Return the [x, y] coordinate for the center point of the cell that contains the specified text.  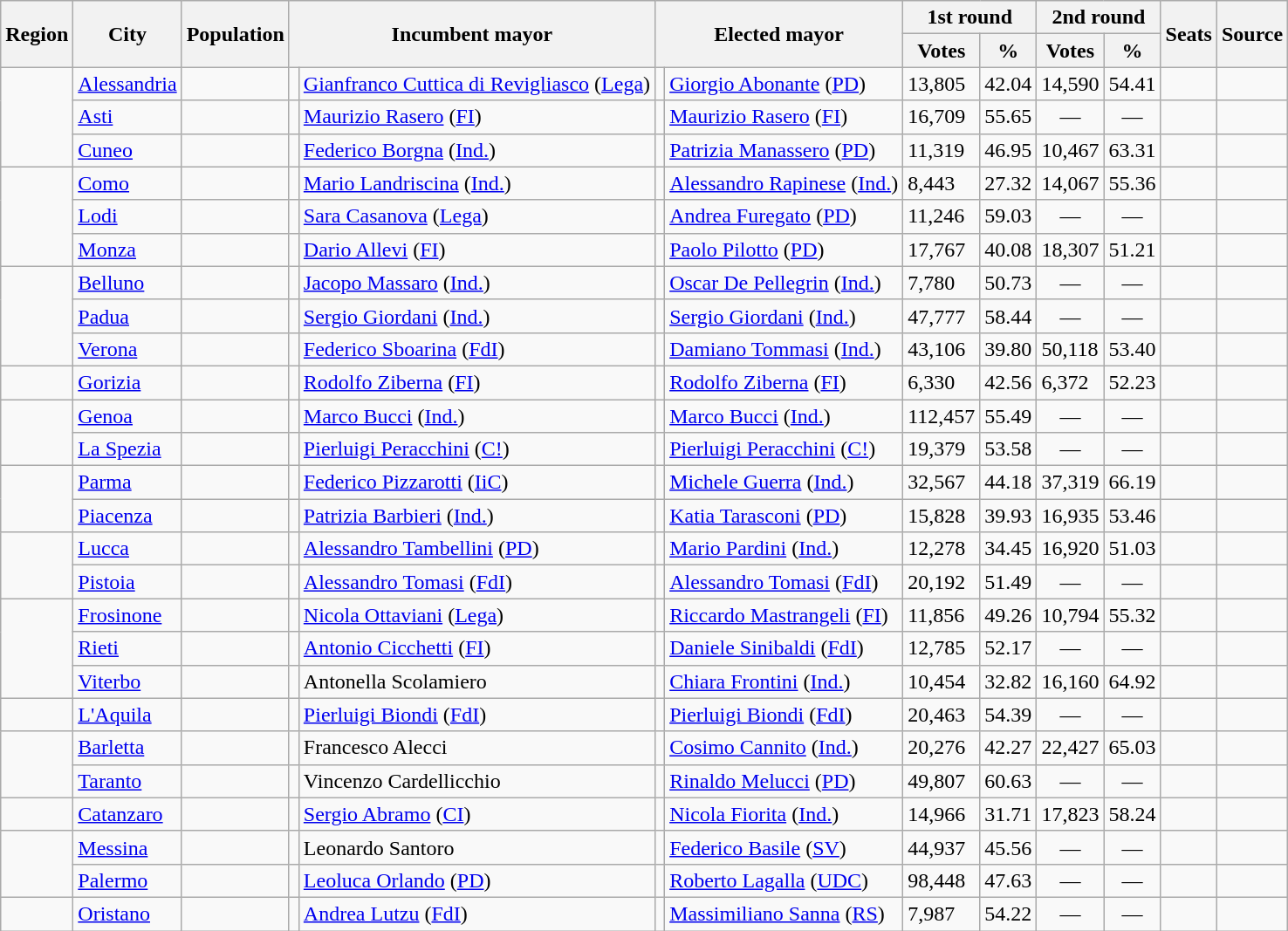
112,457 [942, 416]
50,118 [1070, 349]
49,807 [942, 781]
8,443 [942, 183]
14,590 [1070, 84]
46.95 [1009, 150]
14,067 [1070, 183]
Nicola Ottaviani (Lega) [476, 615]
Cuneo [127, 150]
60.63 [1009, 781]
15,828 [942, 516]
54.22 [1009, 914]
Viterbo [127, 681]
Como [127, 183]
Verona [127, 349]
Lodi [127, 216]
53.40 [1133, 349]
1st round [970, 17]
Nicola Fiorita (Ind.) [784, 814]
10,794 [1070, 615]
Andrea Lutzu (FdI) [476, 914]
Katia Tarasconi (PD) [784, 516]
Federico Borgna (Ind.) [476, 150]
Antonio Cicchetti (FI) [476, 648]
Belluno [127, 283]
64.92 [1133, 681]
Alessandro Rapinese (Ind.) [784, 183]
10,454 [942, 681]
12,785 [942, 648]
Alessandria [127, 84]
43,106 [942, 349]
Sara Casanova (Lega) [476, 216]
16,709 [942, 117]
98,448 [942, 880]
66.19 [1133, 483]
55.36 [1133, 183]
19,379 [942, 449]
44,937 [942, 847]
55.32 [1133, 615]
20,463 [942, 715]
Cosimo Cannito (Ind.) [784, 748]
Daniele Sinibaldi (FdI) [784, 648]
53.58 [1009, 449]
Seats [1189, 34]
Taranto [127, 781]
7,987 [942, 914]
6,372 [1070, 382]
42.27 [1009, 748]
Padua [127, 316]
31.71 [1009, 814]
50.73 [1009, 283]
Rieti [127, 648]
52.17 [1009, 648]
51.21 [1133, 250]
Mario Pardini (Ind.) [784, 549]
Palermo [127, 880]
13,805 [942, 84]
City [127, 34]
Federico Sboarina (FdI) [476, 349]
Michele Guerra (Ind.) [784, 483]
27.32 [1009, 183]
42.04 [1009, 84]
Leoluca Orlando (PD) [476, 880]
Massimiliano Sanna (RS) [784, 914]
55.49 [1009, 416]
Damiano Tommasi (Ind.) [784, 349]
Parma [127, 483]
42.56 [1009, 382]
32,567 [942, 483]
Elected mayor [779, 34]
63.31 [1133, 150]
16,935 [1070, 516]
Rinaldo Melucci (PD) [784, 781]
Region [37, 34]
39.93 [1009, 516]
53.46 [1133, 516]
18,307 [1070, 250]
54.39 [1009, 715]
32.82 [1009, 681]
Federico Basile (SV) [784, 847]
6,330 [942, 382]
Roberto Lagalla (UDC) [784, 880]
Jacopo Massaro (Ind.) [476, 283]
Sergio Abramo (CI) [476, 814]
17,823 [1070, 814]
Chiara Frontini (Ind.) [784, 681]
37,319 [1070, 483]
11,856 [942, 615]
Leonardo Santoro [476, 847]
12,278 [942, 549]
39.80 [1009, 349]
14,966 [942, 814]
7,780 [942, 283]
11,319 [942, 150]
Source [1251, 34]
22,427 [1070, 748]
52.23 [1133, 382]
Pistoia [127, 582]
Alessandro Tambellini (PD) [476, 549]
54.41 [1133, 84]
58.44 [1009, 316]
20,192 [942, 582]
Patrizia Barbieri (Ind.) [476, 516]
L'Aquila [127, 715]
Riccardo Mastrangeli (FI) [784, 615]
44.18 [1009, 483]
47.63 [1009, 880]
Andrea Furegato (PD) [784, 216]
Barletta [127, 748]
65.03 [1133, 748]
16,920 [1070, 549]
Oscar De Pellegrin (Ind.) [784, 283]
34.45 [1009, 549]
Federico Pizzarotti (IiC) [476, 483]
Genoa [127, 416]
Monza [127, 250]
40.08 [1009, 250]
17,767 [942, 250]
2nd round [1099, 17]
16,160 [1070, 681]
Oristano [127, 914]
Giorgio Abonante (PD) [784, 84]
Piacenza [127, 516]
55.65 [1009, 117]
Gorizia [127, 382]
La Spezia [127, 449]
58.24 [1133, 814]
Francesco Alecci [476, 748]
49.26 [1009, 615]
Patrizia Manassero (PD) [784, 150]
51.49 [1009, 582]
51.03 [1133, 549]
20,276 [942, 748]
45.56 [1009, 847]
Frosinone [127, 615]
Lucca [127, 549]
Vincenzo Cardellicchio [476, 781]
Asti [127, 117]
Population [236, 34]
Mario Landriscina (Ind.) [476, 183]
47,777 [942, 316]
Messina [127, 847]
Gianfranco Cuttica di Revigliasco (Lega) [476, 84]
11,246 [942, 216]
Catanzaro [127, 814]
Incumbent mayor [471, 34]
Antonella Scolamiero [476, 681]
Dario Allevi (FI) [476, 250]
59.03 [1009, 216]
10,467 [1070, 150]
Paolo Pilotto (PD) [784, 250]
